Capture the cell that displays the provided text and extract its [x, y] central coordinate. 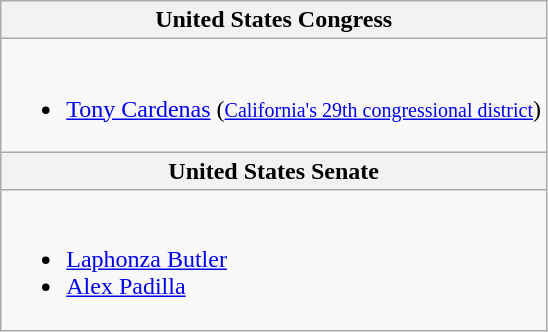
Tony Cardenas (California's 29th congressional district) [274, 96]
United States Senate [274, 171]
Laphonza ButlerAlex Padilla [274, 260]
United States Congress [274, 20]
